Find where the given text appears and provide that cell's center as [x, y] coordinate. 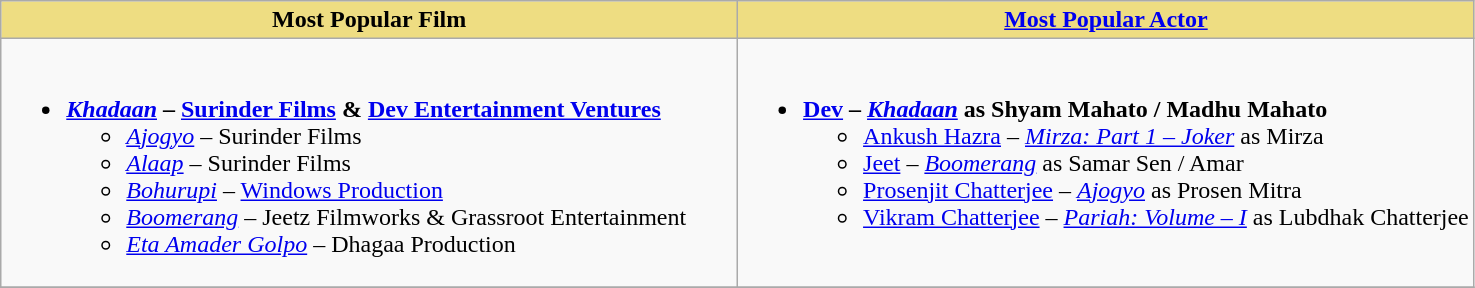
Most Popular Actor [1106, 20]
Most Popular Film [370, 20]
